Scan for the cell matching the given text and deliver its (x, y) coordinate at center. 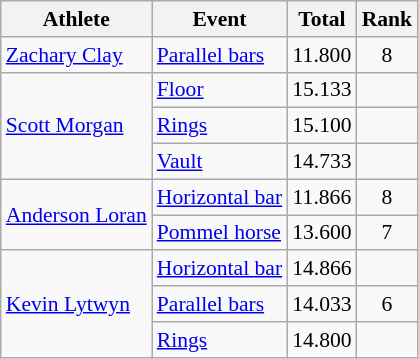
Scott Morgan (76, 126)
14.733 (322, 162)
15.133 (322, 90)
11.866 (322, 197)
Kevin Lytwyn (76, 304)
Event (220, 19)
14.866 (322, 269)
Vault (220, 162)
Zachary Clay (76, 55)
6 (388, 304)
14.800 (322, 340)
Pommel horse (220, 233)
14.033 (322, 304)
Athlete (76, 19)
13.600 (322, 233)
11.800 (322, 55)
Total (322, 19)
15.100 (322, 126)
7 (388, 233)
Floor (220, 90)
Anderson Loran (76, 214)
Rank (388, 19)
